Scan for the cell matching the given text and deliver its (x, y) coordinate at center. 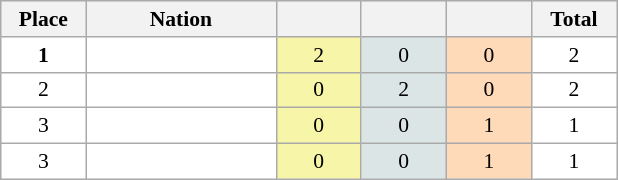
Place (44, 19)
Nation (181, 19)
Total (574, 19)
